Capture the cell that displays the provided text and extract its [x, y] central coordinate. 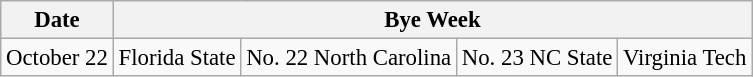
October 22 [57, 58]
No. 22 North Carolina [349, 58]
Virginia Tech [685, 58]
No. 23 NC State [536, 58]
Florida State [177, 58]
Date [57, 20]
Bye Week [432, 20]
